Extract the [x, y] coordinate from the center of the cell holding the provided text.  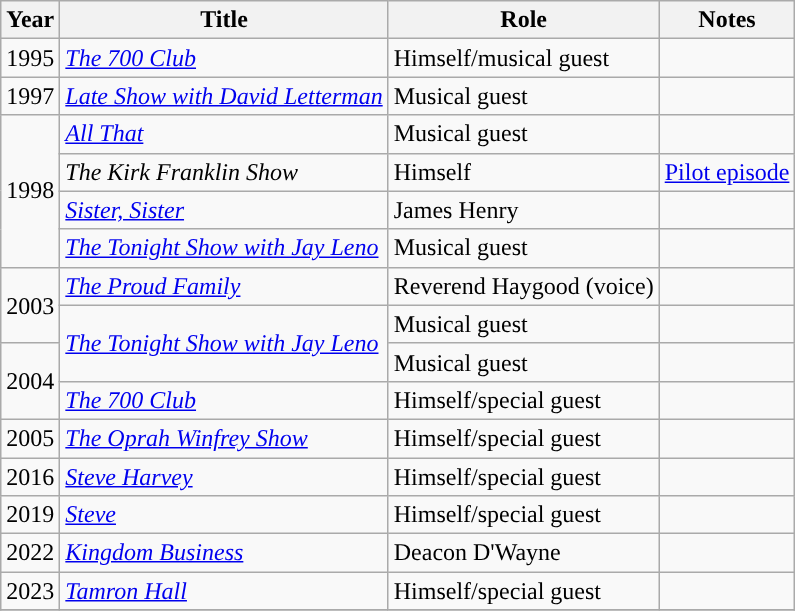
The Kirk Franklin Show [224, 172]
Title [224, 20]
Notes [727, 20]
2005 [30, 438]
2003 [30, 305]
Himself/musical guest [524, 58]
James Henry [524, 210]
Deacon D'Wayne [524, 553]
1995 [30, 58]
The Proud Family [224, 286]
Reverend Haygood (voice) [524, 286]
Kingdom Business [224, 553]
The Oprah Winfrey Show [224, 438]
Steve Harvey [224, 477]
2023 [30, 591]
Late Show with David Letterman [224, 96]
Sister, Sister [224, 210]
Role [524, 20]
All That [224, 134]
Himself [524, 172]
Tamron Hall [224, 591]
2022 [30, 553]
2004 [30, 381]
1997 [30, 96]
Steve [224, 515]
Pilot episode [727, 172]
1998 [30, 191]
Year [30, 20]
2019 [30, 515]
2016 [30, 477]
